Identify which cell holds the provided text, then report its [x, y] central coordinate. 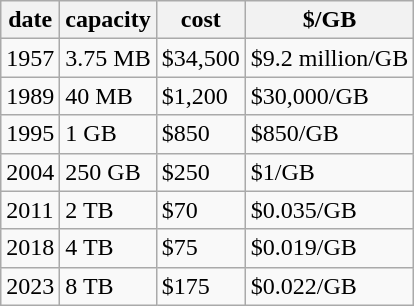
$0.022/GB [329, 286]
$1,200 [200, 96]
$1/GB [329, 172]
40 MB [108, 96]
date [30, 20]
4 TB [108, 248]
cost [200, 20]
$0.019/GB [329, 248]
$75 [200, 248]
capacity [108, 20]
1995 [30, 134]
1989 [30, 96]
$/GB [329, 20]
$850 [200, 134]
$850/GB [329, 134]
$34,500 [200, 58]
8 TB [108, 286]
2011 [30, 210]
1 GB [108, 134]
2 TB [108, 210]
250 GB [108, 172]
1957 [30, 58]
$175 [200, 286]
$0.035/GB [329, 210]
$70 [200, 210]
2004 [30, 172]
2023 [30, 286]
$250 [200, 172]
$30,000/GB [329, 96]
$9.2 million/GB [329, 58]
2018 [30, 248]
3.75 MB [108, 58]
